Output the (X, Y) coordinate of the center of the cell containing the given text.  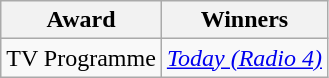
TV Programme (82, 58)
Award (82, 20)
Today (Radio 4) (244, 58)
Winners (244, 20)
